Provide the [x, y] coordinate of the cell's center where the given text is located.  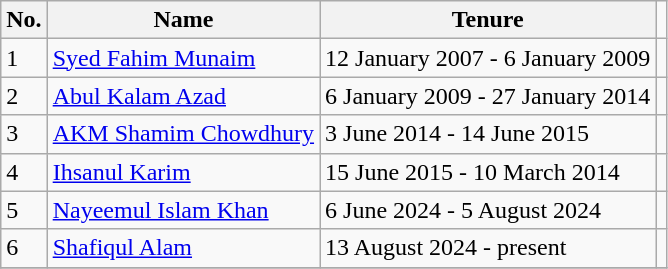
Shafiqul Alam [183, 248]
15 June 2015 - 10 March 2014 [488, 172]
6 [24, 248]
6 June 2024 - 5 August 2024 [488, 210]
13 August 2024 - present [488, 248]
Abul Kalam Azad [183, 96]
1 [24, 58]
6 January 2009 - 27 January 2014 [488, 96]
Nayeemul Islam Khan [183, 210]
2 [24, 96]
5 [24, 210]
No. [24, 20]
Tenure [488, 20]
12 January 2007 - 6 January 2009 [488, 58]
AKM Shamim Chowdhury [183, 134]
3 [24, 134]
Name [183, 20]
Ihsanul Karim [183, 172]
Syed Fahim Munaim [183, 58]
3 June 2014 - 14 June 2015 [488, 134]
4 [24, 172]
